For the text-containing cell, return its midpoint in [X, Y] coordinate format. 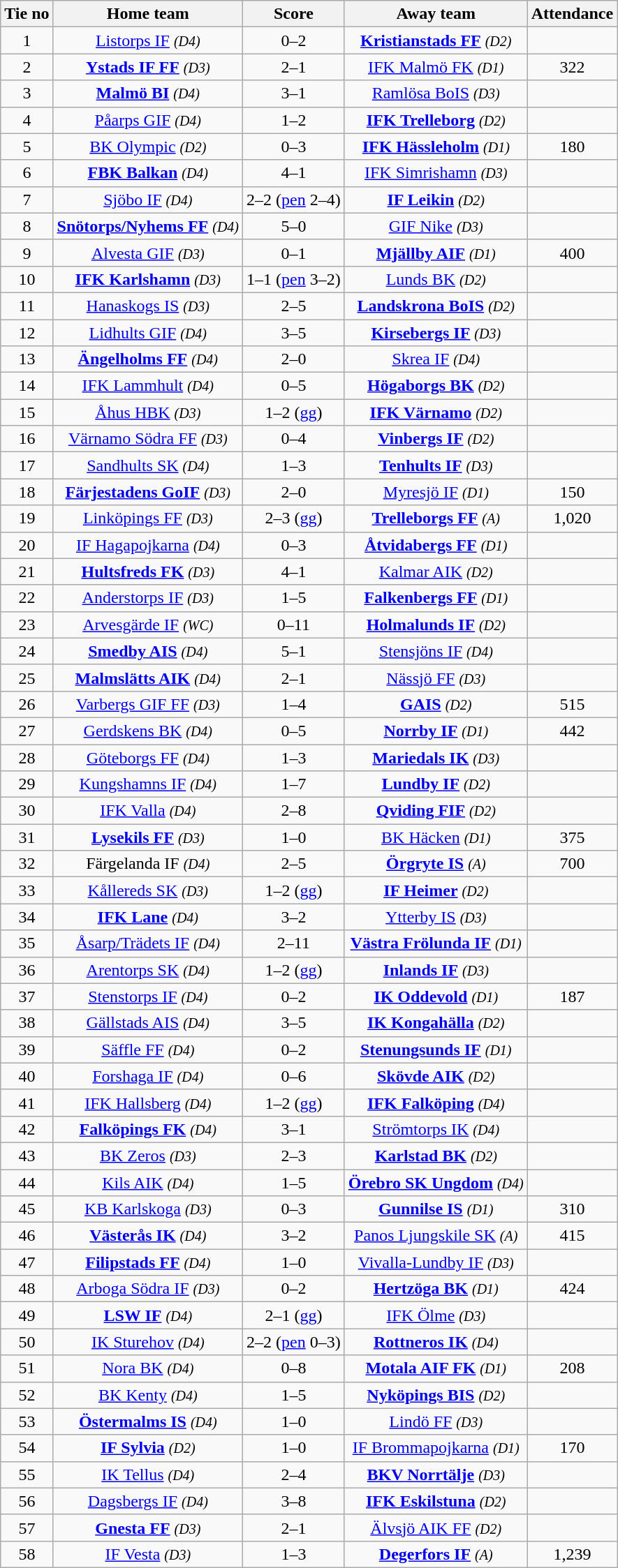
Nora BK (D4) [148, 1368]
20 [27, 545]
LSW IF (D4) [148, 1315]
49 [27, 1315]
Away team [436, 14]
2–8 [294, 811]
IF Vesta (D3) [148, 1554]
Anderstorps IF (D3) [148, 598]
Stensjöns IF (D4) [436, 651]
Sandhults SK (D4) [148, 465]
Lundby IF (D2) [436, 784]
Kirsebergs IF (D3) [436, 333]
3–8 [294, 1501]
9 [27, 253]
Alvesta GIF (D3) [148, 253]
23 [27, 625]
1–7 [294, 784]
375 [572, 837]
42 [27, 1129]
17 [27, 465]
50 [27, 1342]
39 [27, 1050]
IFK Eskilstuna (D2) [436, 1501]
Örgryte IS (A) [436, 864]
Mariedals IK (D3) [436, 757]
BK Olympic (D2) [148, 147]
0–11 [294, 625]
Score [294, 14]
Snötorps/Nyhems FF (D4) [148, 226]
18 [27, 492]
Värnamo Södra FF (D3) [148, 439]
187 [572, 996]
Örebro SK Ungdom (D4) [436, 1183]
IK Tellus (D4) [148, 1474]
2–3 (gg) [294, 518]
Gunnilse IS (D1) [436, 1209]
Hanaskogs IS (D3) [148, 306]
38 [27, 1023]
33 [27, 890]
Rottneros IK (D4) [436, 1342]
Varbergs GIF FF (D3) [148, 704]
Gnesta FF (D3) [148, 1528]
Skrea IF (D4) [436, 359]
Holmalunds IF (D2) [436, 625]
30 [27, 811]
Smedby AIS (D4) [148, 651]
1,020 [572, 518]
14 [27, 386]
Forshaga IF (D4) [148, 1076]
47 [27, 1262]
2–1 (gg) [294, 1315]
25 [27, 678]
Vivalla-Lundby IF (D3) [436, 1262]
180 [572, 147]
54 [27, 1448]
2–4 [294, 1474]
IFK Hässleholm (D1) [436, 147]
Högaborgs BK (D2) [436, 386]
Lidhults GIF (D4) [148, 333]
Sjöbo IF (D4) [148, 200]
Trelleborgs FF (A) [436, 518]
Åsarp/Trädets IF (D4) [148, 943]
IK Oddevold (D1) [436, 996]
Listorps IF (D4) [148, 40]
442 [572, 731]
FBK Balkan (D4) [148, 173]
Kils AIK (D4) [148, 1183]
KB Karlskoga (D3) [148, 1209]
Ramlösa BoIS (D3) [436, 94]
310 [572, 1209]
Ytterby IS (D3) [436, 917]
Norrby IF (D1) [436, 731]
0–6 [294, 1076]
Gällstads AIS (D4) [148, 1023]
208 [572, 1368]
46 [27, 1236]
22 [27, 598]
37 [27, 996]
Påarps GIF (D4) [148, 120]
IFK Ölme (D3) [436, 1315]
400 [572, 253]
IFK Lammhult (D4) [148, 386]
Östermalms IS (D4) [148, 1421]
31 [27, 837]
51 [27, 1368]
1 [27, 40]
57 [27, 1528]
2–11 [294, 943]
7 [27, 200]
55 [27, 1474]
Arboga Södra IF (D3) [148, 1289]
1–4 [294, 704]
IFK Värnamo (D2) [436, 412]
IFK Valla (D4) [148, 811]
Hultsfreds FK (D3) [148, 572]
IFK Falköping (D4) [436, 1103]
32 [27, 864]
IF Heimer (D2) [436, 890]
Vinbergs IF (D2) [436, 439]
150 [572, 492]
Panos Ljungskile SK (A) [436, 1236]
IF Leikin (D2) [436, 200]
40 [27, 1076]
2–2 (pen 2–4) [294, 200]
41 [27, 1103]
Tie no [27, 14]
35 [27, 943]
34 [27, 917]
Säffle FF (D4) [148, 1050]
6 [27, 173]
3 [27, 94]
56 [27, 1501]
Malmö BI (D4) [148, 94]
21 [27, 572]
GIF Nike (D3) [436, 226]
170 [572, 1448]
Skövde AIK (D2) [436, 1076]
Färjestadens GoIF (D3) [148, 492]
Kungshamns IF (D4) [148, 784]
45 [27, 1209]
Myresjö IF (D1) [436, 492]
Tenhults IF (D3) [436, 465]
4 [27, 120]
Åhus HBK (D3) [148, 412]
Falkenbergs FF (D1) [436, 598]
Västerås IK (D4) [148, 1236]
5 [27, 147]
Filipstads FF (D4) [148, 1262]
BK Zeros (D3) [148, 1156]
Gerdskens BK (D4) [148, 731]
Lysekils FF (D3) [148, 837]
44 [27, 1183]
13 [27, 359]
Falköpings FK (D4) [148, 1129]
IFK Trelleborg (D2) [436, 120]
24 [27, 651]
48 [27, 1289]
36 [27, 970]
19 [27, 518]
Åtvidabergs FF (D1) [436, 545]
2–2 (pen 0–3) [294, 1342]
26 [27, 704]
1–1 (pen 3–2) [294, 279]
Landskrona BoIS (D2) [436, 306]
Mjällby AIF (D1) [436, 253]
0–4 [294, 439]
1–2 [294, 120]
Västra Frölunda IF (D1) [436, 943]
IK Kongahälla (D2) [436, 1023]
424 [572, 1289]
29 [27, 784]
Arvesgärde IF (WC) [148, 625]
52 [27, 1395]
28 [27, 757]
Home team [148, 14]
Lunds BK (D2) [436, 279]
BK Häcken (D1) [436, 837]
Stenstorps IF (D4) [148, 996]
IF Hagapojkarna (D4) [148, 545]
Qviding FIF (D2) [436, 811]
IFK Simrishamn (D3) [436, 173]
Degerfors IF (A) [436, 1554]
Ängelholms FF (D4) [148, 359]
515 [572, 704]
415 [572, 1236]
Linköpings FF (D3) [148, 518]
2 [27, 67]
Malmslätts AIK (D4) [148, 678]
Nässjö FF (D3) [436, 678]
0–8 [294, 1368]
Motala AIF FK (D1) [436, 1368]
Dagsbergs IF (D4) [148, 1501]
Göteborgs FF (D4) [148, 757]
5–0 [294, 226]
Nyköpings BIS (D2) [436, 1395]
0–1 [294, 253]
5–1 [294, 651]
27 [27, 731]
Arentorps SK (D4) [148, 970]
IF Brommapojkarna (D1) [436, 1448]
58 [27, 1554]
Strömtorps IK (D4) [436, 1129]
15 [27, 412]
Kristianstads FF (D2) [436, 40]
8 [27, 226]
Inlands IF (D3) [436, 970]
2–3 [294, 1156]
GAIS (D2) [436, 704]
Attendance [572, 14]
1,239 [572, 1554]
IFK Malmö FK (D1) [436, 67]
700 [572, 864]
53 [27, 1421]
Karlstad BK (D2) [436, 1156]
IFK Karlshamn (D3) [148, 279]
Lindö FF (D3) [436, 1421]
Stenungsunds IF (D1) [436, 1050]
BK Kenty (D4) [148, 1395]
IFK Hallsberg (D4) [148, 1103]
Kållereds SK (D3) [148, 890]
12 [27, 333]
IF Sylvia (D2) [148, 1448]
11 [27, 306]
Färgelanda IF (D4) [148, 864]
10 [27, 279]
BKV Norrtälje (D3) [436, 1474]
Hertzöga BK (D1) [436, 1289]
43 [27, 1156]
Kalmar AIK (D2) [436, 572]
Älvsjö AIK FF (D2) [436, 1528]
IFK Lane (D4) [148, 917]
IK Sturehov (D4) [148, 1342]
16 [27, 439]
322 [572, 67]
Ystads IF FF (D3) [148, 67]
